From the cell containing the given text, extract its center point as [X, Y] coordinate. 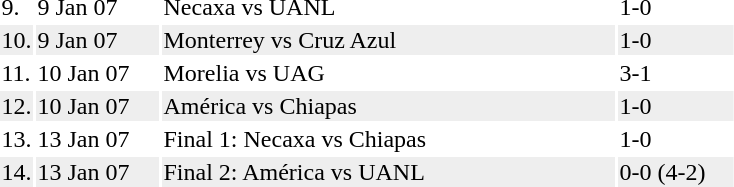
Morelia vs UAG [388, 73]
9 Jan 07 [98, 40]
11. [16, 73]
Final 2: América vs UANL [388, 172]
12. [16, 106]
13. [16, 139]
10. [16, 40]
3-1 [676, 73]
Monterrey vs Cruz Azul [388, 40]
0-0 (4-2) [676, 172]
Final 1: Necaxa vs Chiapas [388, 139]
América vs Chiapas [388, 106]
14. [16, 172]
